Scan for the cell matching the given text and deliver its (x, y) coordinate at center. 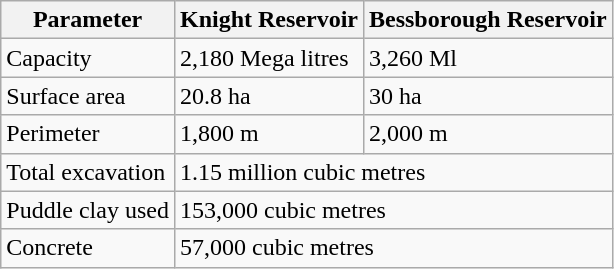
153,000 cubic metres (393, 210)
Perimeter (88, 134)
2,000 m (488, 134)
Bessborough Reservoir (488, 20)
30 ha (488, 96)
Knight Reservoir (268, 20)
57,000 cubic metres (393, 248)
Surface area (88, 96)
1.15 million cubic metres (393, 172)
3,260 Ml (488, 58)
Puddle clay used (88, 210)
Capacity (88, 58)
2,180 Mega litres (268, 58)
Parameter (88, 20)
Concrete (88, 248)
1,800 m (268, 134)
Total excavation (88, 172)
20.8 ha (268, 96)
